From the cell containing the given text, extract its center point as (x, y) coordinate. 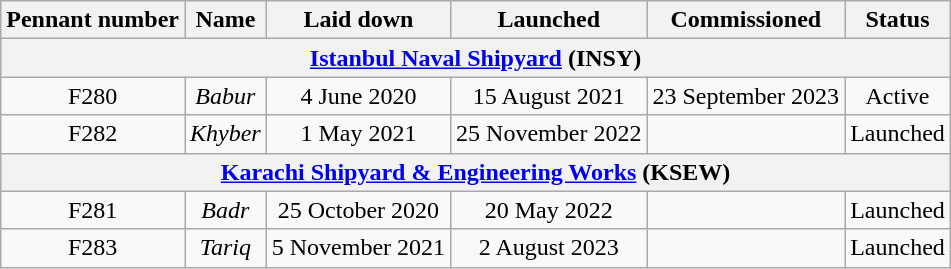
Status (898, 20)
23 September 2023 (746, 96)
Pennant number (93, 20)
Babur (225, 96)
F283 (93, 248)
F281 (93, 210)
Active (898, 96)
5 November 2021 (358, 248)
20 May 2022 (549, 210)
1 May 2021 (358, 134)
15 August 2021 (549, 96)
Khyber (225, 134)
Istanbul Naval Shipyard (INSY) (476, 58)
Karachi Shipyard & Engineering Works (KSEW) (476, 172)
2 August 2023 (549, 248)
Name (225, 20)
25 November 2022 (549, 134)
F282 (93, 134)
4 June 2020 (358, 96)
Tariq (225, 248)
Laid down (358, 20)
25 October 2020 (358, 210)
Commissioned (746, 20)
Badr (225, 210)
F280 (93, 96)
